Locate the cell with the specified text and output its (X, Y) center coordinate. 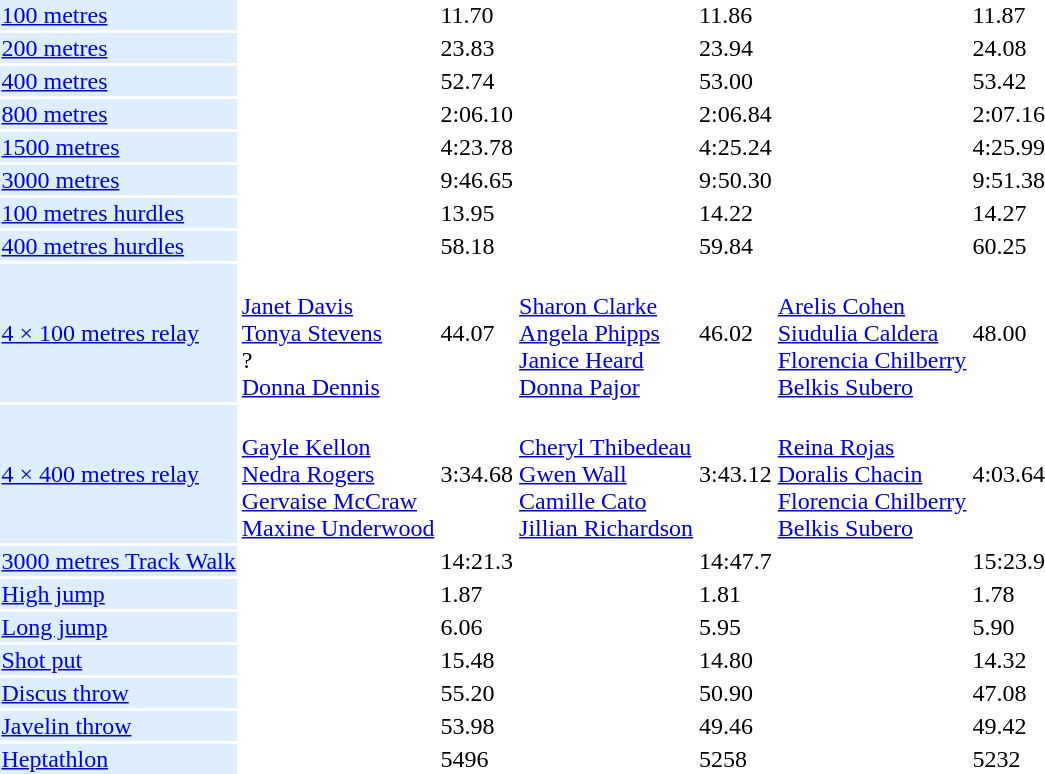
50.90 (736, 693)
Discus throw (118, 693)
2:06.84 (736, 114)
100 metres hurdles (118, 213)
100 metres (118, 15)
49.46 (736, 726)
Arelis CohenSiudulia CalderaFlorencia ChilberryBelkis Subero (872, 333)
14:21.3 (477, 561)
1500 metres (118, 147)
Javelin throw (118, 726)
15.48 (477, 660)
58.18 (477, 246)
1.87 (477, 594)
14.80 (736, 660)
Sharon ClarkeAngela PhippsJanice HeardDonna Pajor (606, 333)
53.00 (736, 81)
3000 metres (118, 180)
3000 metres Track Walk (118, 561)
14.22 (736, 213)
Heptathlon (118, 759)
Gayle KellonNedra RogersGervaise McCrawMaxine Underwood (338, 474)
Janet DavisTonya Stevens?Donna Dennis (338, 333)
13.95 (477, 213)
59.84 (736, 246)
6.06 (477, 627)
44.07 (477, 333)
3:43.12 (736, 474)
Cheryl ThibedeauGwen WallCamille CatoJillian Richardson (606, 474)
4 × 400 metres relay (118, 474)
9:46.65 (477, 180)
5496 (477, 759)
400 metres hurdles (118, 246)
400 metres (118, 81)
11.70 (477, 15)
Long jump (118, 627)
9:50.30 (736, 180)
4:25.24 (736, 147)
52.74 (477, 81)
4:23.78 (477, 147)
3:34.68 (477, 474)
55.20 (477, 693)
4 × 100 metres relay (118, 333)
1.81 (736, 594)
46.02 (736, 333)
11.86 (736, 15)
23.83 (477, 48)
2:06.10 (477, 114)
200 metres (118, 48)
High jump (118, 594)
14:47.7 (736, 561)
5258 (736, 759)
5.95 (736, 627)
Reina RojasDoralis ChacinFlorencia ChilberryBelkis Subero (872, 474)
800 metres (118, 114)
Shot put (118, 660)
23.94 (736, 48)
53.98 (477, 726)
